From the cell containing the given text, extract its center point as [x, y] coordinate. 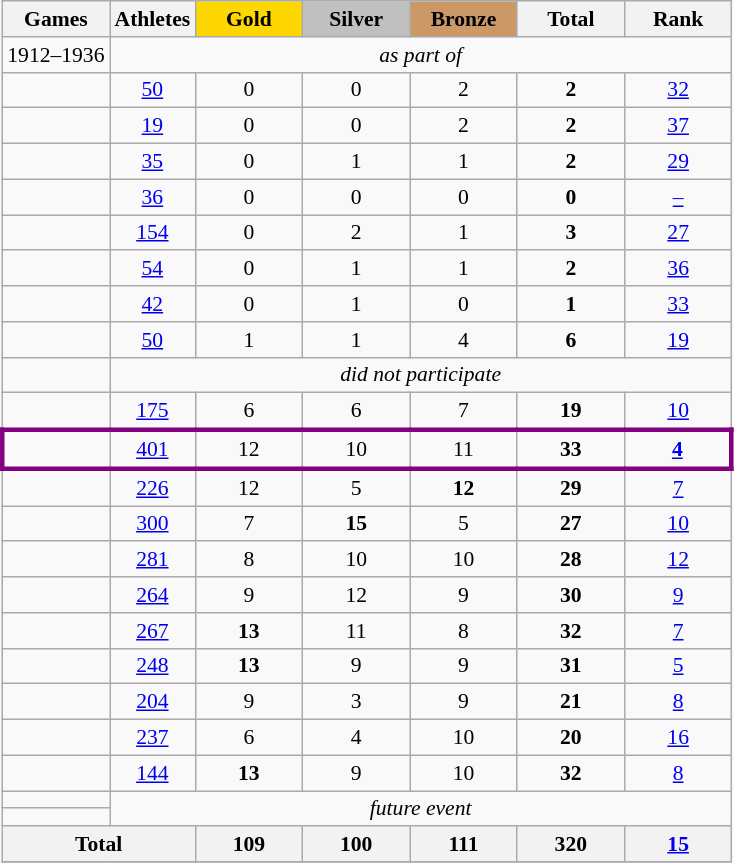
267 [153, 631]
320 [570, 845]
37 [678, 126]
21 [570, 702]
54 [153, 269]
Athletes [153, 19]
Games [56, 19]
30 [570, 595]
Bronze [464, 19]
as part of [421, 55]
did not participate [421, 375]
Silver [356, 19]
175 [153, 412]
35 [153, 162]
204 [153, 702]
100 [356, 845]
300 [153, 524]
226 [153, 488]
future event [421, 809]
16 [678, 738]
144 [153, 773]
Rank [678, 19]
1912–1936 [56, 55]
28 [570, 560]
109 [248, 845]
20 [570, 738]
154 [153, 233]
248 [153, 666]
– [678, 197]
42 [153, 304]
264 [153, 595]
401 [153, 450]
111 [464, 845]
Gold [248, 19]
281 [153, 560]
31 [570, 666]
237 [153, 738]
